Scan for the cell matching the given text and deliver its (X, Y) coordinate at center. 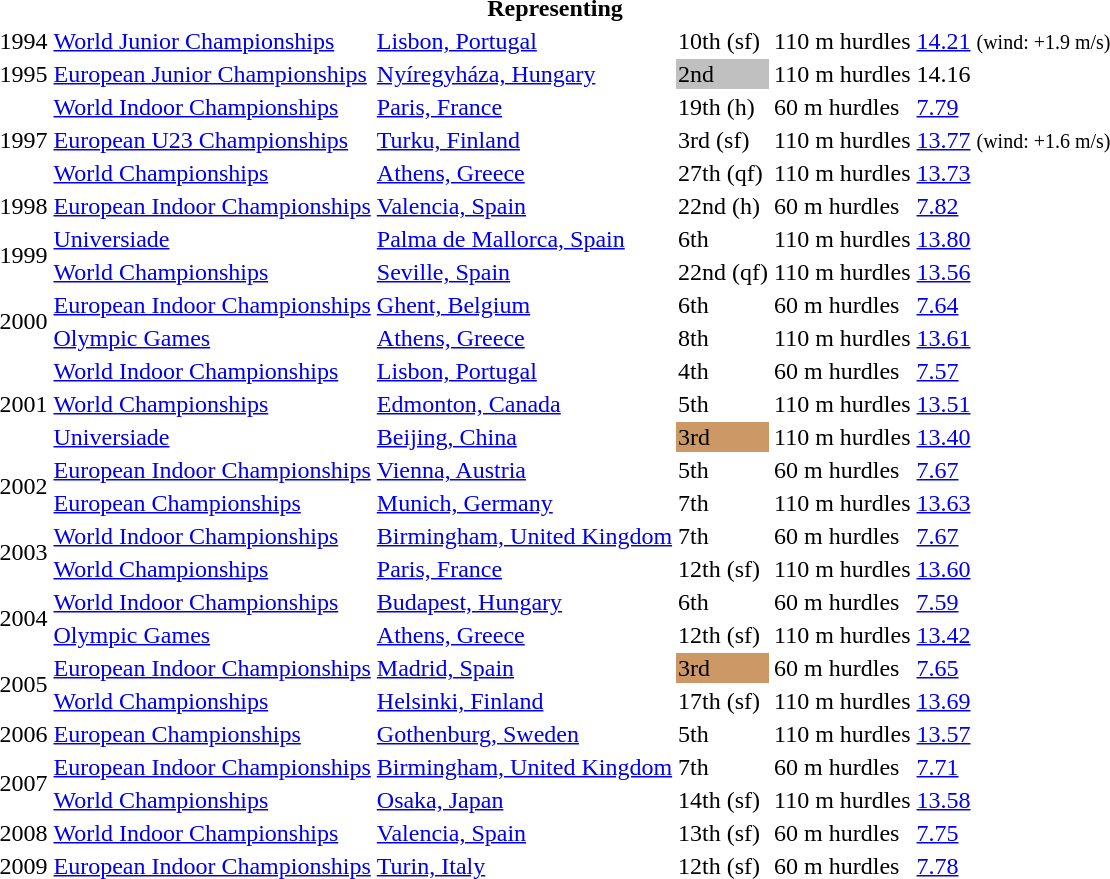
22nd (h) (724, 206)
17th (sf) (724, 701)
Turku, Finland (524, 140)
Vienna, Austria (524, 470)
13th (sf) (724, 833)
8th (724, 338)
Madrid, Spain (524, 668)
3rd (sf) (724, 140)
Edmonton, Canada (524, 404)
10th (sf) (724, 41)
2nd (724, 74)
Palma de Mallorca, Spain (524, 239)
19th (h) (724, 107)
27th (qf) (724, 173)
Seville, Spain (524, 272)
Gothenburg, Sweden (524, 734)
4th (724, 371)
European Junior Championships (212, 74)
Munich, Germany (524, 503)
European U23 Championships (212, 140)
Helsinki, Finland (524, 701)
Budapest, Hungary (524, 602)
Beijing, China (524, 437)
Nyíregyháza, Hungary (524, 74)
22nd (qf) (724, 272)
Ghent, Belgium (524, 305)
14th (sf) (724, 800)
Osaka, Japan (524, 800)
World Junior Championships (212, 41)
